Pinpoint the cell where the given text exists, returning its (x, y) midpoint coordinate. 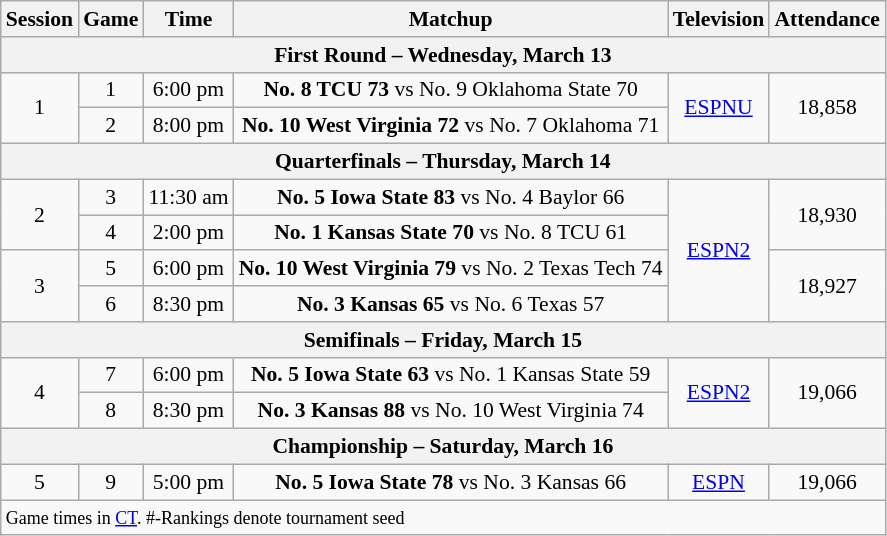
First Round – Wednesday, March 13 (443, 55)
Semifinals – Friday, March 15 (443, 340)
No. 10 West Virginia 72 vs No. 7 Oklahoma 71 (451, 126)
No. 3 Kansas 65 vs No. 6 Texas 57 (451, 304)
Quarterfinals – Thursday, March 14 (443, 162)
Game (110, 19)
6 (110, 304)
8:00 pm (188, 126)
Matchup (451, 19)
11:30 am (188, 197)
8 (110, 411)
No. 8 TCU 73 vs No. 9 Oklahoma State 70 (451, 90)
No. 3 Kansas 88 vs No. 10 West Virginia 74 (451, 411)
Television (719, 19)
No. 5 Iowa State 78 vs No. 3 Kansas 66 (451, 482)
ESPN (719, 482)
Game times in CT. #-Rankings denote tournament seed (443, 518)
Time (188, 19)
Attendance (827, 19)
18,858 (827, 108)
2:00 pm (188, 233)
Session (40, 19)
18,927 (827, 286)
Championship – Saturday, March 16 (443, 447)
7 (110, 375)
No. 10 West Virginia 79 vs No. 2 Texas Tech 74 (451, 269)
ESPNU (719, 108)
18,930 (827, 214)
9 (110, 482)
No. 5 Iowa State 63 vs No. 1 Kansas State 59 (451, 375)
No. 5 Iowa State 83 vs No. 4 Baylor 66 (451, 197)
No. 1 Kansas State 70 vs No. 8 TCU 61 (451, 233)
5:00 pm (188, 482)
